Pinpoint the cell where the given text exists, returning its (x, y) midpoint coordinate. 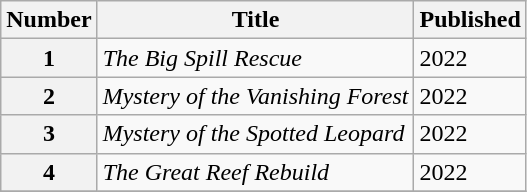
Number (49, 20)
4 (49, 172)
The Big Spill Rescue (256, 58)
2 (49, 96)
Mystery of the Vanishing Forest (256, 96)
Mystery of the Spotted Leopard (256, 134)
The Great Reef Rebuild (256, 172)
Published (470, 20)
1 (49, 58)
3 (49, 134)
Title (256, 20)
